Extract the [X, Y] coordinate from the center of the cell holding the provided text.  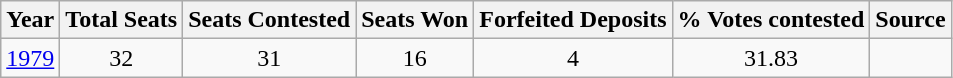
Seats Won [415, 20]
4 [573, 58]
32 [122, 58]
Year [30, 20]
Total Seats [122, 20]
Source [910, 20]
31 [270, 58]
% Votes contested [771, 20]
16 [415, 58]
Forfeited Deposits [573, 20]
31.83 [771, 58]
Seats Contested [270, 20]
1979 [30, 58]
